Pinpoint the cell where the given text exists, returning its [X, Y] midpoint coordinate. 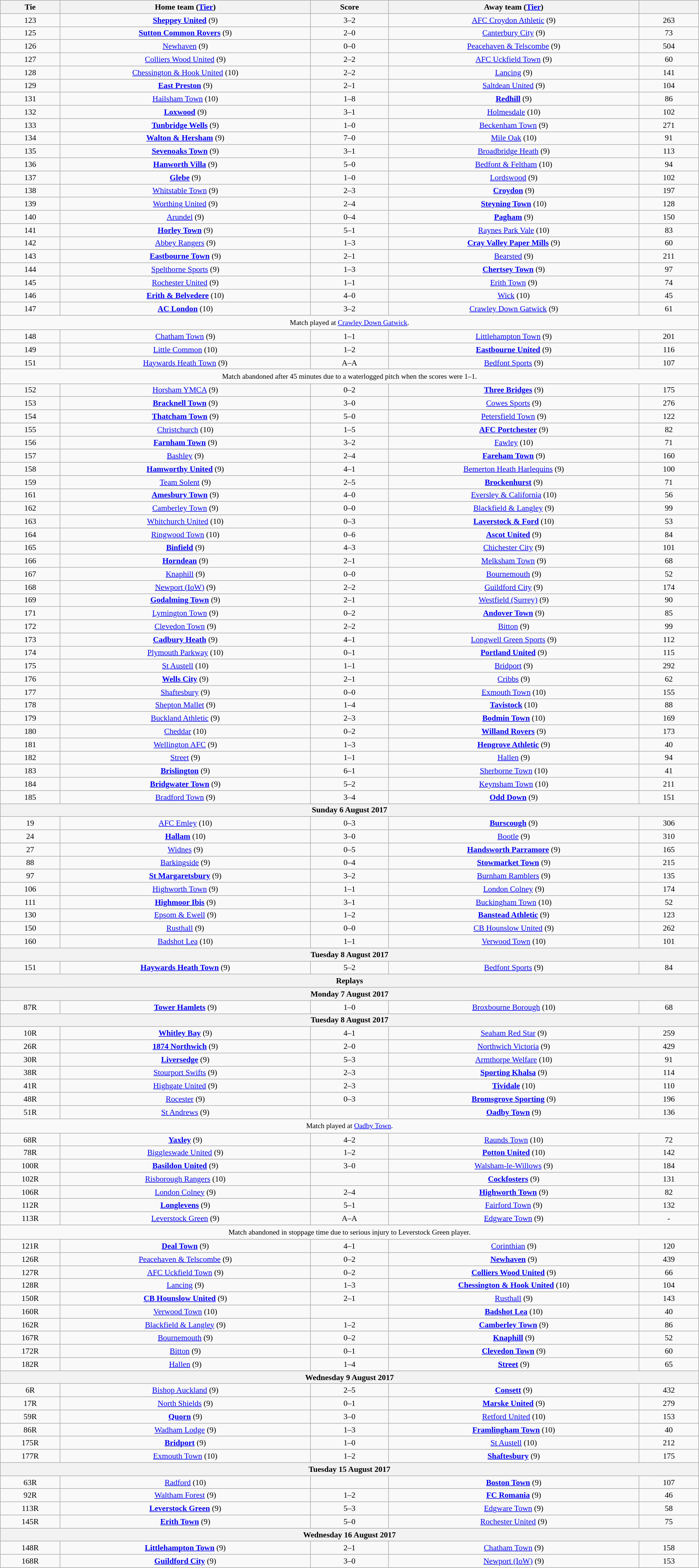
83 [669, 230]
147 [30, 309]
Tividale (10) [514, 1086]
AFC Portchester (9) [514, 430]
130 [30, 915]
Fairford Town (9) [514, 1205]
Horley Town (9) [185, 230]
Chertsey Town (9) [514, 270]
152 [30, 390]
177R [30, 1456]
FC Romania (9) [514, 1495]
Pagham (9) [514, 217]
48R [30, 1099]
Christchurch (10) [185, 430]
AFC Emley (10) [185, 823]
168R [30, 1561]
Cray Valley Paper Mills (9) [514, 243]
Whitstable Town (9) [185, 191]
196 [669, 1099]
Marske United (9) [514, 1404]
Redhill (9) [514, 99]
100R [30, 1166]
Croydon (9) [514, 191]
172 [30, 627]
112 [669, 640]
212 [669, 1443]
Shepton Mallet (9) [185, 705]
Amesbury Town (9) [185, 495]
65 [669, 1364]
0–5 [349, 850]
Laverstock & Ford (10) [514, 522]
262 [669, 928]
Eastbourne United (9) [514, 350]
Westfield (Surrey) (9) [514, 600]
85 [669, 613]
1–5 [349, 430]
Loxwood (9) [185, 112]
Buckingham Town (10) [514, 902]
Willand Rovers (9) [514, 732]
58 [669, 1509]
113 [669, 151]
Plymouth Parkway (10) [185, 653]
Wellington AFC (9) [185, 745]
Lymington Town (9) [185, 613]
197 [669, 191]
125 [30, 33]
Corinthian (9) [514, 1246]
Raynes Park Vale (10) [514, 230]
137 [30, 178]
183 [30, 771]
144 [30, 270]
Bridgwater Town (9) [185, 784]
429 [669, 1047]
Bradford Town (9) [185, 797]
Liversedge (9) [185, 1060]
- [669, 1218]
306 [669, 823]
92R [30, 1495]
157 [30, 456]
116 [669, 350]
87R [30, 1007]
Walton & Hersham (9) [185, 138]
Risborough Rangers (10) [185, 1179]
133 [30, 125]
St Margaretsbury (9) [185, 876]
Wednesday 9 August 2017 [349, 1378]
Hanworth Villa (9) [185, 165]
Fawley (10) [514, 443]
56 [669, 495]
Petersfield Town (9) [514, 417]
Banstead Athletic (9) [514, 915]
271 [669, 125]
Godalming Town (9) [185, 600]
Basildon United (9) [185, 1166]
AFC Croydon Athletic (9) [514, 20]
148R [30, 1548]
161 [30, 495]
Armthorpe Welfare (10) [514, 1060]
100 [669, 469]
Barkingside (9) [185, 863]
68R [30, 1140]
Retford United (10) [514, 1417]
Horsham YMCA (9) [185, 390]
Quorn (9) [185, 1417]
148 [30, 336]
Beckenham Town (9) [514, 125]
0–6 [349, 535]
Ascot United (9) [514, 535]
182R [30, 1364]
Hamworthy United (9) [185, 469]
Melksham Town (9) [514, 561]
126R [30, 1259]
Bootle (9) [514, 837]
121R [30, 1246]
145 [30, 283]
Cowes Sports (9) [514, 403]
Framlingham Town (10) [514, 1430]
Ringwood Town (10) [185, 535]
Wednesday 16 August 2017 [349, 1535]
73 [669, 33]
106R [30, 1192]
276 [669, 403]
Rocester (9) [185, 1099]
66 [669, 1273]
156 [30, 443]
Potton United (10) [514, 1153]
181 [30, 745]
106 [30, 889]
Eastbourne Town (9) [185, 256]
Lordswood (9) [514, 178]
1–8 [349, 99]
Raunds Town (10) [514, 1140]
North Shields (9) [185, 1404]
Sunday 6 August 2017 [349, 810]
180 [30, 732]
17R [30, 1404]
149 [30, 350]
127 [30, 60]
59R [30, 1417]
292 [669, 666]
Match played at Crawley Down Gatwick. [349, 323]
East Preston (9) [185, 86]
Deal Town (9) [185, 1246]
504 [669, 46]
111 [30, 902]
Cockfosters (9) [514, 1179]
74 [669, 283]
Tie [30, 7]
167 [30, 574]
432 [669, 1390]
167R [30, 1338]
63R [30, 1483]
110 [669, 1086]
24 [30, 837]
160R [30, 1312]
Glebe (9) [185, 178]
Seaham Red Star (9) [514, 1033]
90 [669, 600]
185 [30, 797]
Little Common (10) [185, 350]
122 [669, 417]
112R [30, 1205]
Andover Town (9) [514, 613]
Saltdean United (9) [514, 86]
86R [30, 1430]
Binfield (9) [185, 548]
51R [30, 1112]
Widnes (9) [185, 850]
Highgate United (9) [185, 1086]
263 [669, 20]
38R [30, 1073]
Cheddar (10) [185, 732]
259 [669, 1033]
45 [669, 296]
6–1 [349, 771]
Bodmin Town (10) [514, 718]
159 [30, 482]
Bemerton Heath Harlequins (9) [514, 469]
Odd Down (9) [514, 797]
Bearsted (9) [514, 256]
310 [669, 837]
Buckland Athletic (9) [185, 718]
Bashley (9) [185, 456]
Wick (10) [514, 296]
140 [30, 217]
10R [30, 1033]
Portland United (9) [514, 653]
Home team (Tier) [185, 7]
150R [30, 1299]
Fareham Town (9) [514, 456]
166 [30, 561]
Boston Town (9) [514, 1483]
164 [30, 535]
126 [30, 46]
Tunbridge Wells (9) [185, 125]
Epsom & Ewell (9) [185, 915]
Wadham Lodge (9) [185, 1430]
62 [669, 679]
Crawley Down Gatwick (9) [514, 309]
127R [30, 1273]
6R [30, 1390]
120 [669, 1246]
177 [30, 692]
4–2 [349, 1140]
Abbey Rangers (9) [185, 243]
Holmesdale (10) [514, 112]
172R [30, 1351]
Yaxley (9) [185, 1140]
Tuesday 15 August 2017 [349, 1469]
Bromsgrove Sporting (9) [514, 1099]
27 [30, 850]
Cadbury Heath (9) [185, 640]
Hailsham Town (10) [185, 99]
Brockenhurst (9) [514, 482]
215 [669, 863]
Spelthorne Sports (9) [185, 270]
3–4 [349, 797]
182 [30, 758]
Broxbourne Borough (10) [514, 1007]
4–3 [349, 548]
7–0 [349, 138]
46 [669, 1495]
Waltham Forest (9) [185, 1495]
Canterbury City (9) [514, 33]
Whitley Bay (9) [185, 1033]
139 [30, 204]
Sherborne Town (10) [514, 771]
Bishop Auckland (9) [185, 1390]
Keynsham Town (10) [514, 784]
Whitchurch United (10) [185, 522]
138 [30, 191]
Replays [349, 981]
61 [669, 309]
Burscough (9) [514, 823]
41 [669, 771]
146 [30, 296]
Highmoor Ibis (9) [185, 902]
Northwich Victoria (9) [514, 1047]
AC London (10) [185, 309]
Cribbs (9) [514, 679]
Broadbridge Heath (9) [514, 151]
Match abandoned after 45 minutes due to a waterlogged pitch when the scores were 1–1. [349, 377]
134 [30, 138]
Burnham Ramblers (9) [514, 876]
Match abandoned in stoppage time due to serious injury to Leverstock Green player. [349, 1232]
30R [30, 1060]
279 [669, 1404]
145R [30, 1522]
Radford (10) [185, 1483]
154 [30, 417]
Walsham-le-Willows (9) [514, 1166]
175R [30, 1443]
Sutton Common Rovers (9) [185, 33]
Tavistock (10) [514, 705]
Longwell Green Sports (9) [514, 640]
Stowmarket Town (9) [514, 863]
Match played at Oadby Town. [349, 1126]
Team Solent (9) [185, 482]
Horndean (9) [185, 561]
Three Bridges (9) [514, 390]
176 [30, 679]
168 [30, 587]
Eversley & California (10) [514, 495]
78R [30, 1153]
St Andrews (9) [185, 1112]
102R [30, 1179]
Erith & Belvedere (10) [185, 296]
Mile Oak (10) [514, 138]
Farnham Town (9) [185, 443]
178 [30, 705]
Bedfont & Feltham (10) [514, 165]
72 [669, 1140]
Oadby Town (9) [514, 1112]
Chichester City (9) [514, 548]
Longlevens (9) [185, 1205]
179 [30, 718]
162R [30, 1325]
41R [30, 1086]
Tower Hamlets (9) [185, 1007]
128R [30, 1285]
Worthing United (9) [185, 204]
Wells City (9) [185, 679]
1874 Northwich (9) [185, 1047]
75 [669, 1522]
129 [30, 86]
26R [30, 1047]
115 [669, 653]
Consett (9) [514, 1390]
Score [349, 7]
Hengrove Athletic (9) [514, 745]
Sevenoaks Town (9) [185, 151]
163 [30, 522]
114 [669, 1073]
Monday 7 August 2017 [349, 994]
201 [669, 336]
162 [30, 508]
53 [669, 522]
Sporting Khalsa (9) [514, 1073]
171 [30, 613]
Away team (Tier) [514, 7]
Handsworth Parramore (9) [514, 850]
Bracknell Town (9) [185, 403]
Thatcham Town (9) [185, 417]
Stourport Swifts (9) [185, 1073]
Hallam (10) [185, 837]
Steyning Town (10) [514, 204]
Brislington (9) [185, 771]
19 [30, 823]
439 [669, 1259]
Sheppey United (9) [185, 20]
Arundel (9) [185, 217]
Biggleswade United (9) [185, 1153]
